Capture the cell that displays the provided text and extract its [x, y] central coordinate. 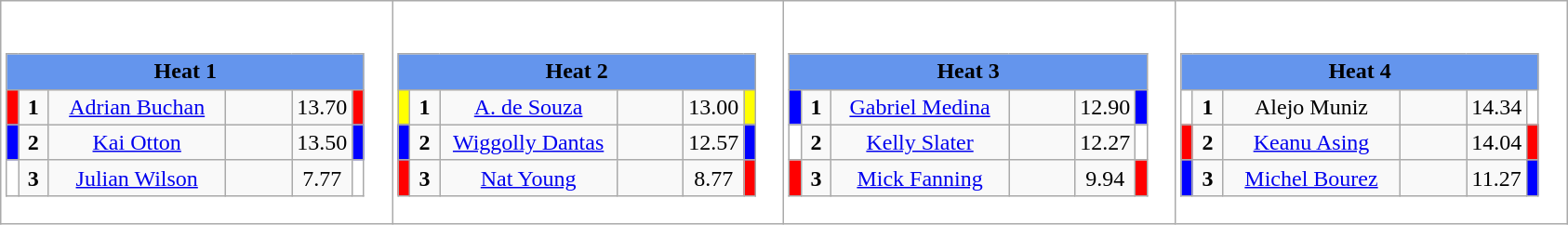
Mick Fanning [921, 178]
Heat 1 1 Adrian Buchan 13.70 2 Kai Otton 13.50 3 Julian Wilson 7.77 [197, 112]
Heat 3 1 Gabriel Medina 12.90 2 Kelly Slater 12.27 3 Mick Fanning 9.94 [980, 112]
7.77 [322, 178]
9.94 [1105, 178]
13.00 [714, 107]
Michel Bourez [1311, 178]
12.27 [1105, 142]
11.27 [1497, 178]
12.90 [1105, 107]
Heat 4 [1360, 72]
A. de Souza [528, 107]
Heat 2 1 A. de Souza 13.00 2 Wiggolly Dantas 12.57 3 Nat Young 8.77 [588, 112]
13.50 [322, 142]
Alejo Muniz [1311, 107]
Kelly Slater [921, 142]
Kai Otton [138, 142]
Heat 1 [185, 72]
12.57 [714, 142]
8.77 [714, 178]
13.70 [322, 107]
Heat 2 [577, 72]
Keanu Asing [1311, 142]
Wiggolly Dantas [528, 142]
14.04 [1497, 142]
Julian Wilson [138, 178]
14.34 [1497, 107]
Heat 3 [968, 72]
Nat Young [528, 178]
Adrian Buchan [138, 107]
Gabriel Medina [921, 107]
Heat 4 1 Alejo Muniz 14.34 2 Keanu Asing 14.04 3 Michel Bourez 11.27 [1371, 112]
